For the text-containing cell, return its midpoint in [x, y] coordinate format. 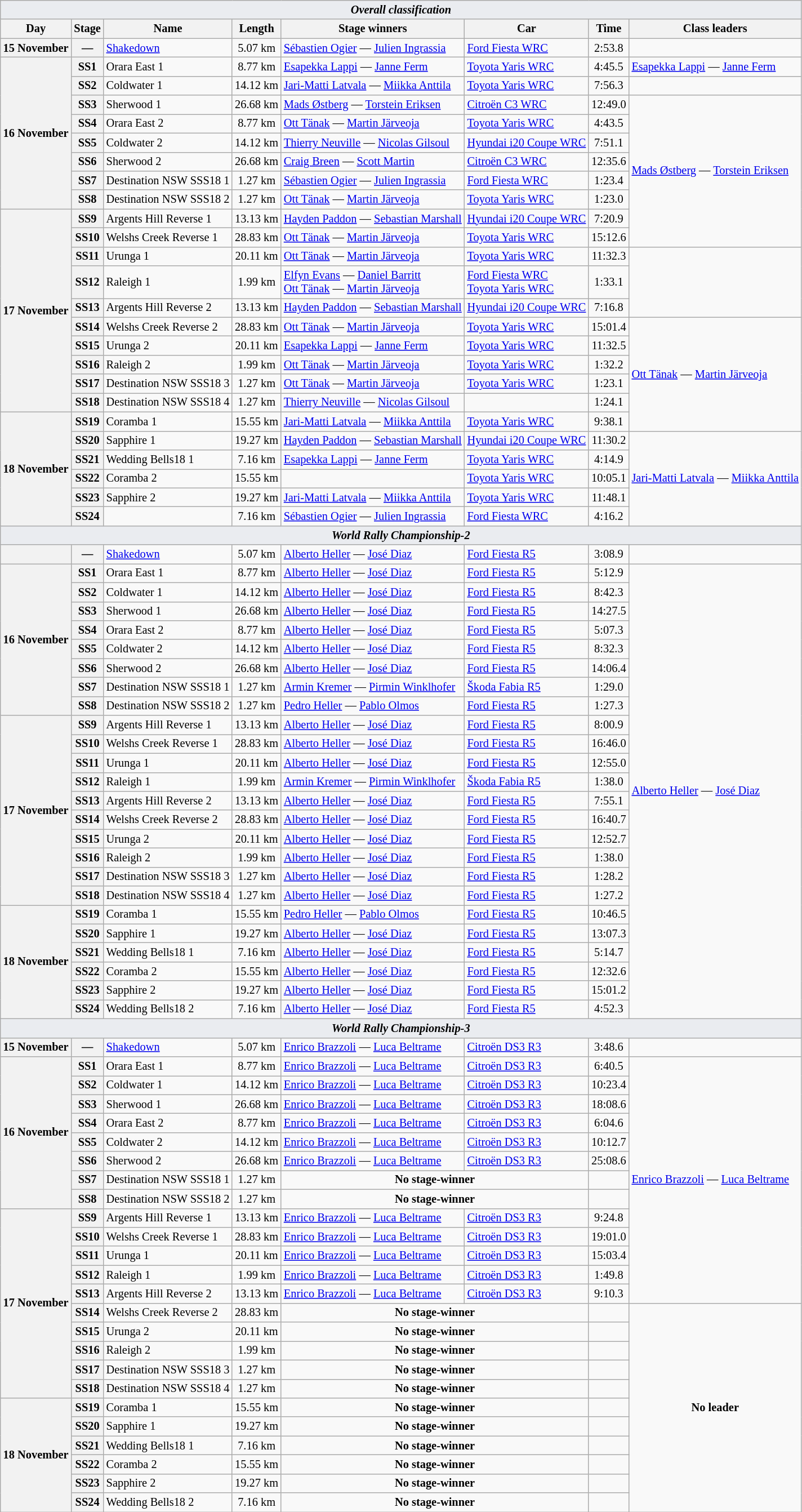
7:55.1 [608, 801]
10:12.7 [608, 1142]
10:46.5 [608, 914]
11:48.1 [608, 497]
4:43.5 [608, 123]
6:04.6 [608, 1123]
4:45.5 [608, 66]
12:52.7 [608, 839]
1:49.8 [608, 1275]
1:29.0 [608, 687]
1:27.3 [608, 706]
1:32.2 [608, 364]
16:46.0 [608, 744]
Craig Breen — Scott Martin [373, 162]
8:42.3 [608, 592]
19:01.0 [608, 1237]
9:38.1 [608, 421]
7:20.9 [608, 219]
7:16.8 [608, 308]
15:12.6 [608, 237]
9:24.8 [608, 1218]
8:00.9 [608, 725]
Day [36, 29]
Time [608, 29]
1:24.1 [608, 402]
25:08.6 [608, 1161]
15:01.2 [608, 990]
1:28.2 [608, 877]
16:40.7 [608, 820]
1:23.0 [608, 199]
1:23.4 [608, 180]
12:32.6 [608, 971]
5:14.7 [608, 953]
5:07.3 [608, 630]
1:23.1 [608, 384]
4:14.9 [608, 459]
2:53.8 [608, 48]
9:10.3 [608, 1293]
Stage winners [373, 29]
18:08.6 [608, 1104]
Name [168, 29]
8:32.3 [608, 649]
6:40.5 [608, 1066]
12:55.0 [608, 763]
12:49.0 [608, 105]
14:27.5 [608, 611]
15:01.4 [608, 327]
Elfyn Evans — Daniel Barritt Ott Tänak — Martin Järveoja [373, 282]
14:06.4 [608, 668]
10:05.1 [608, 478]
5:12.9 [608, 573]
World Rally Championship-2 [401, 535]
7:56.3 [608, 86]
11:32.3 [608, 256]
1:33.1 [608, 282]
11:32.5 [608, 345]
15:03.4 [608, 1256]
Stage [87, 29]
12:35.6 [608, 162]
World Rally Championship-3 [401, 1028]
3:08.9 [608, 554]
No leader [715, 1407]
Ford Fiesta WRCToyota Yaris WRC [527, 282]
4:16.2 [608, 516]
13:07.3 [608, 933]
1:27.2 [608, 896]
11:30.2 [608, 441]
Class leaders [715, 29]
3:48.6 [608, 1047]
4:52.3 [608, 1009]
Car [527, 29]
Length [257, 29]
Overall classification [401, 10]
7:51.1 [608, 143]
10:23.4 [608, 1085]
